Detect which cell encompasses the target text, then output its (x, y) center coordinate. 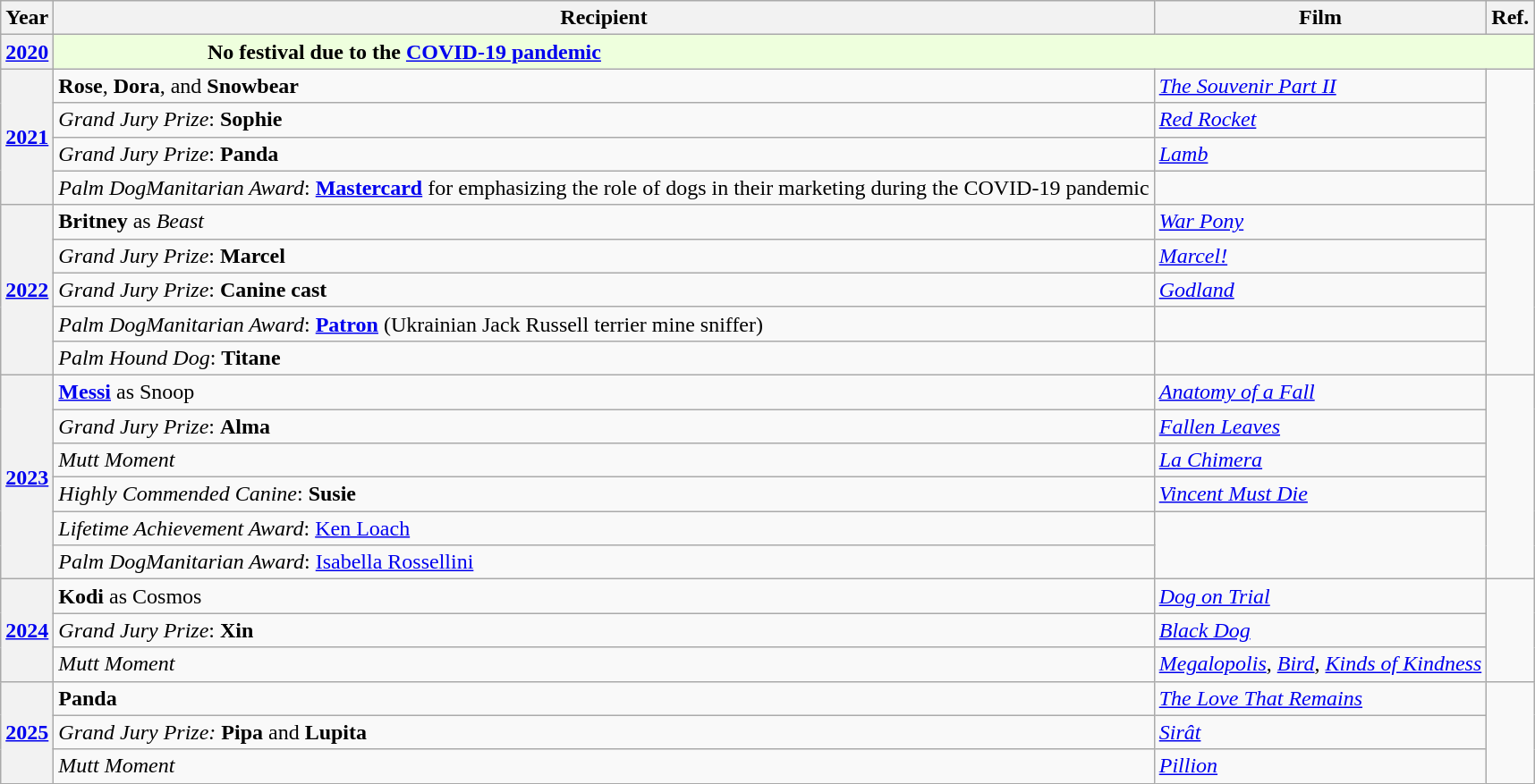
Lamb (1320, 154)
Marcel! (1320, 256)
Kodi as Cosmos (604, 596)
Grand Jury Prize: Xin (604, 630)
2020 (27, 52)
Vincent Must Die (1320, 494)
2022 (27, 290)
Sirât (1320, 732)
Lifetime Achievement Award: Ken Loach (604, 528)
Grand Jury Prize: Pipa and Lupita (604, 732)
Grand Jury Prize: Alma (604, 426)
La Chimera (1320, 460)
Black Dog (1320, 630)
Year (27, 18)
Messi as Snoop (604, 392)
Grand Jury Prize: Panda (604, 154)
Highly Commended Canine: Susie (604, 494)
The Love That Remains (1320, 698)
2021 (27, 137)
Panda (604, 698)
Grand Jury Prize: Sophie (604, 120)
Britney as Beast (604, 222)
Fallen Leaves (1320, 426)
2024 (27, 630)
Film (1320, 18)
Palm DogManitarian Award: Isabella Rossellini (604, 562)
Godland (1320, 290)
2023 (27, 476)
Recipient (604, 18)
Dog on Trial (1320, 596)
War Pony (1320, 222)
Grand Jury Prize: Marcel (604, 256)
Anatomy of a Fall (1320, 392)
Rose, Dora, and Snowbear (604, 86)
Palm Hound Dog: Titane (604, 358)
Ref. (1510, 18)
Red Rocket (1320, 120)
Pillion (1320, 766)
Grand Jury Prize: Canine cast (604, 290)
2025 (27, 732)
The Souvenir Part II (1320, 86)
No festival due to the COVID-19 pandemic (794, 52)
Megalopolis, Bird, Kinds of Kindness (1320, 664)
Palm DogManitarian Award: Patron (Ukrainian Jack Russell terrier mine sniffer) (604, 324)
Palm DogManitarian Award: Mastercard for emphasizing the role of dogs in their marketing during the COVID-19 pandemic (604, 188)
